Find where the given text appears and provide that cell's center as [x, y] coordinate. 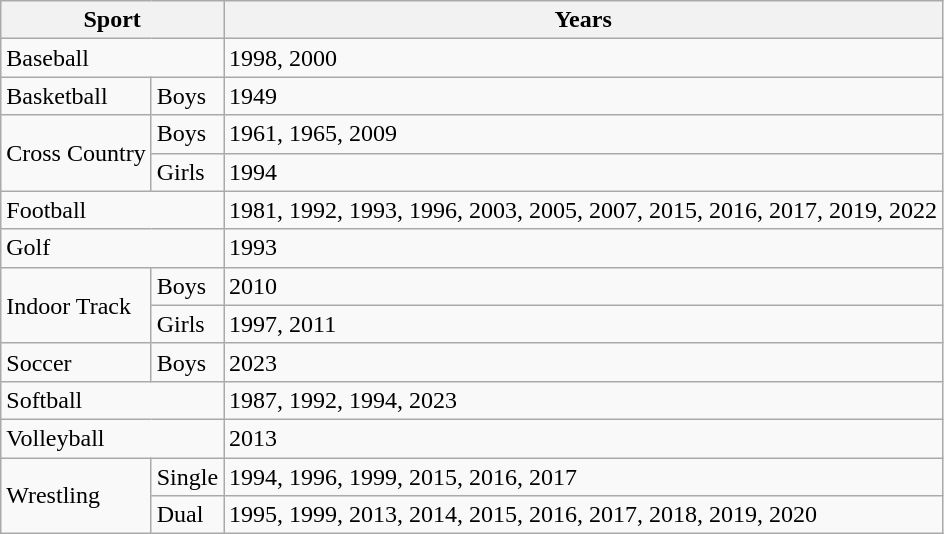
2010 [584, 286]
Volleyball [112, 438]
1961, 1965, 2009 [584, 134]
1998, 2000 [584, 58]
Years [584, 20]
Wrestling [76, 496]
1997, 2011 [584, 324]
1981, 1992, 1993, 1996, 2003, 2005, 2007, 2015, 2016, 2017, 2019, 2022 [584, 210]
Indoor Track [76, 305]
1994, 1996, 1999, 2015, 2016, 2017 [584, 477]
Baseball [112, 58]
2023 [584, 362]
1995, 1999, 2013, 2014, 2015, 2016, 2017, 2018, 2019, 2020 [584, 515]
Sport [112, 20]
Golf [112, 248]
Basketball [76, 96]
2013 [584, 438]
Softball [112, 400]
Single [187, 477]
Football [112, 210]
1993 [584, 248]
Dual [187, 515]
1994 [584, 172]
Cross Country [76, 153]
1987, 1992, 1994, 2023 [584, 400]
1949 [584, 96]
Soccer [76, 362]
